Detect which cell encompasses the target text, then output its (x, y) center coordinate. 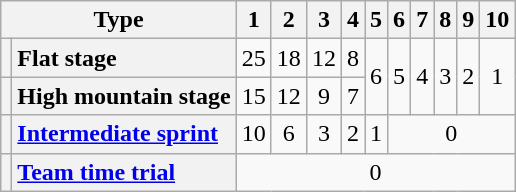
Intermediate sprint (124, 134)
25 (254, 58)
Flat stage (124, 58)
18 (288, 58)
High mountain stage (124, 96)
Team time trial (124, 172)
15 (254, 96)
Type (119, 20)
